Determine the [x, y] coordinate at the center of the cell enclosing the given text.  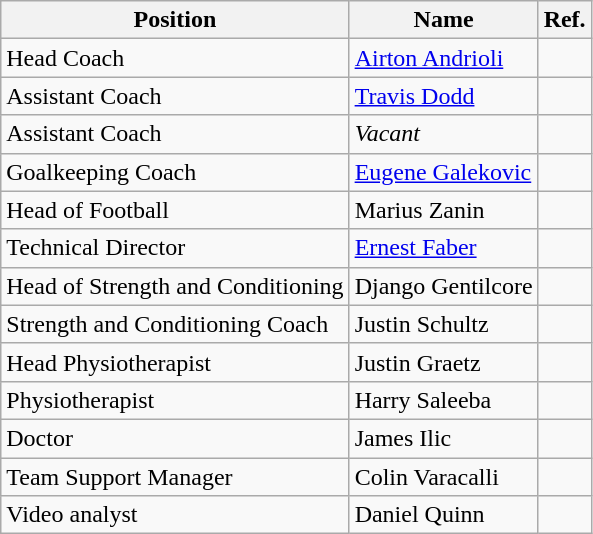
Physiotherapist [175, 400]
Goalkeeping Coach [175, 172]
Head Physiotherapist [175, 362]
Harry Saleeba [444, 400]
Head Coach [175, 58]
Head of Strength and Conditioning [175, 286]
Travis Dodd [444, 96]
Name [444, 20]
Colin Varacalli [444, 477]
Marius Zanin [444, 210]
Justin Schultz [444, 324]
James Ilic [444, 438]
Eugene Galekovic [444, 172]
Justin Graetz [444, 362]
Position [175, 20]
Django Gentilcore [444, 286]
Ernest Faber [444, 248]
Doctor [175, 438]
Video analyst [175, 515]
Team Support Manager [175, 477]
Vacant [444, 134]
Ref. [564, 20]
Daniel Quinn [444, 515]
Airton Andrioli [444, 58]
Head of Football [175, 210]
Strength and Conditioning Coach [175, 324]
Technical Director [175, 248]
